Extract the (x, y) coordinate from the center of the cell holding the provided text.  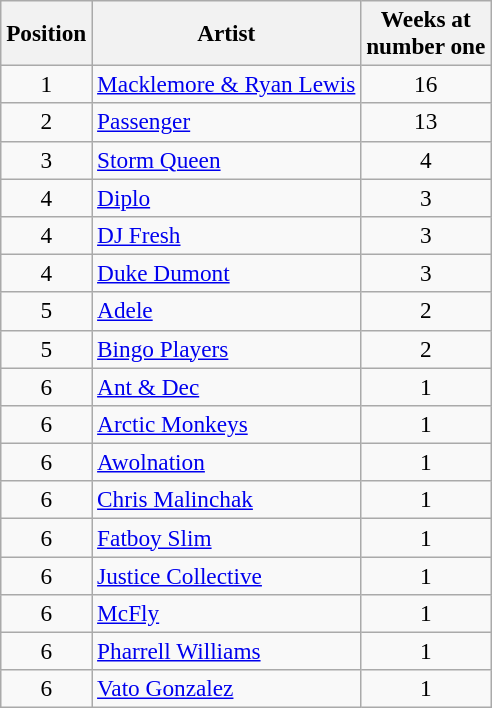
Arctic Monkeys (226, 424)
Weeks atnumber one (426, 32)
Vato Gonzalez (226, 689)
Pharrell Williams (226, 651)
Bingo Players (226, 349)
Adele (226, 311)
Duke Dumont (226, 273)
Storm Queen (226, 160)
Passenger (226, 122)
Position (46, 32)
Justice Collective (226, 575)
Diplo (226, 197)
13 (426, 122)
16 (426, 84)
Ant & Dec (226, 386)
Chris Malinchak (226, 500)
DJ Fresh (226, 235)
Fatboy Slim (226, 537)
Macklemore & Ryan Lewis (226, 84)
McFly (226, 613)
Artist (226, 32)
Awolnation (226, 462)
